Return [x, y] of the center of cell containing provided text 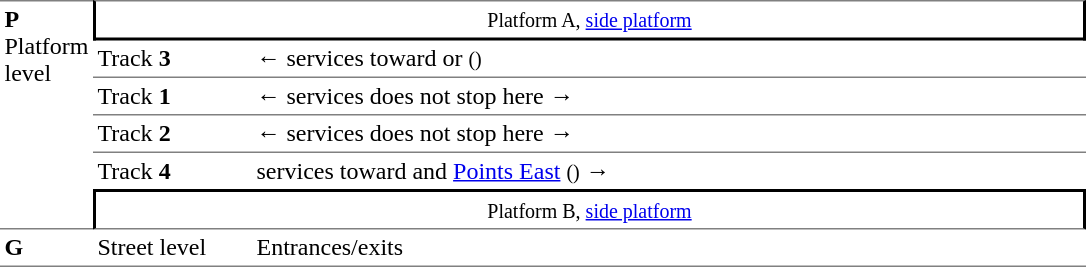
Platform A, side platform [590, 20]
Track 1 [172, 97]
Track 3 [172, 59]
← services toward or () [669, 59]
PPlatform level [46, 115]
Platform B, side platform [590, 209]
Track 2 [172, 135]
Track 4 [172, 171]
services toward and Points East () → [669, 171]
